For the text-containing cell, return its midpoint in (x, y) coordinate format. 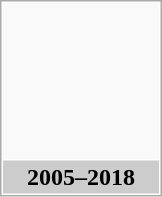
2005–2018 (81, 176)
